Return [X, Y] of the center of cell containing provided text 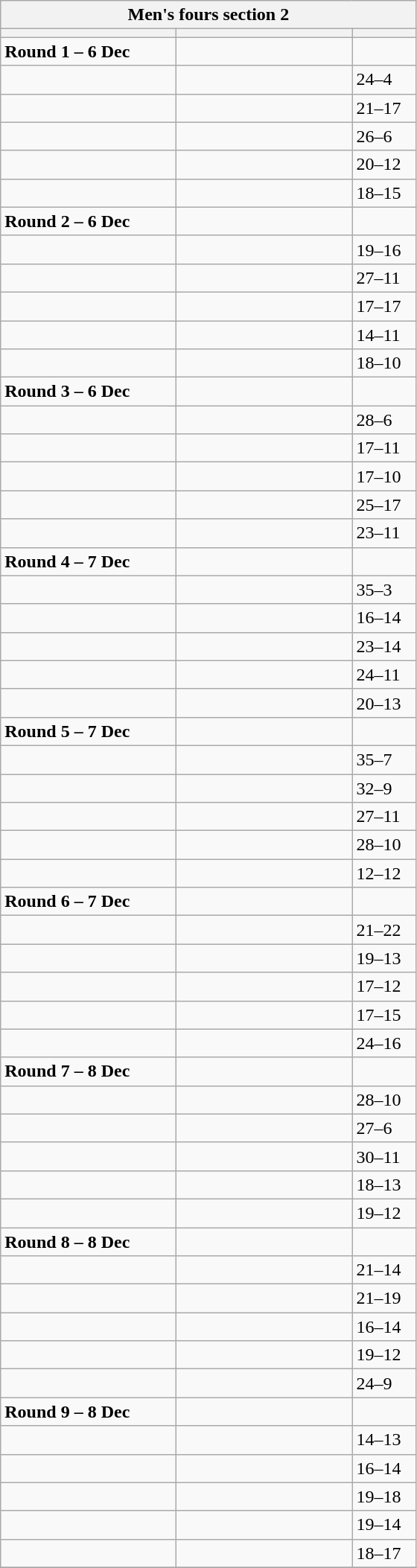
17–12 [384, 987]
19–14 [384, 1525]
17–15 [384, 1015]
Round 1 – 6 Dec [89, 51]
Round 6 – 7 Dec [89, 902]
23–14 [384, 646]
21–14 [384, 1270]
24–4 [384, 80]
14–13 [384, 1440]
30–11 [384, 1156]
24–9 [384, 1383]
Men's fours section 2 [208, 15]
24–11 [384, 675]
19–18 [384, 1497]
Round 9 – 8 Dec [89, 1412]
24–16 [384, 1043]
21–19 [384, 1298]
Round 7 – 8 Dec [89, 1071]
26–6 [384, 136]
Round 4 – 7 Dec [89, 561]
35–7 [384, 759]
23–11 [384, 533]
17–10 [384, 477]
32–9 [384, 788]
18–10 [384, 363]
Round 3 – 6 Dec [89, 392]
17–17 [384, 306]
Round 8 – 8 Dec [89, 1241]
18–13 [384, 1185]
19–16 [384, 249]
12–12 [384, 873]
14–11 [384, 334]
25–17 [384, 505]
35–3 [384, 590]
27–6 [384, 1128]
18–15 [384, 193]
20–13 [384, 703]
20–12 [384, 165]
17–11 [384, 448]
19–13 [384, 958]
Round 5 – 7 Dec [89, 731]
21–22 [384, 930]
28–6 [384, 420]
18–17 [384, 1553]
21–17 [384, 108]
Round 2 – 6 Dec [89, 221]
